Capture the cell that displays the provided text and extract its (x, y) central coordinate. 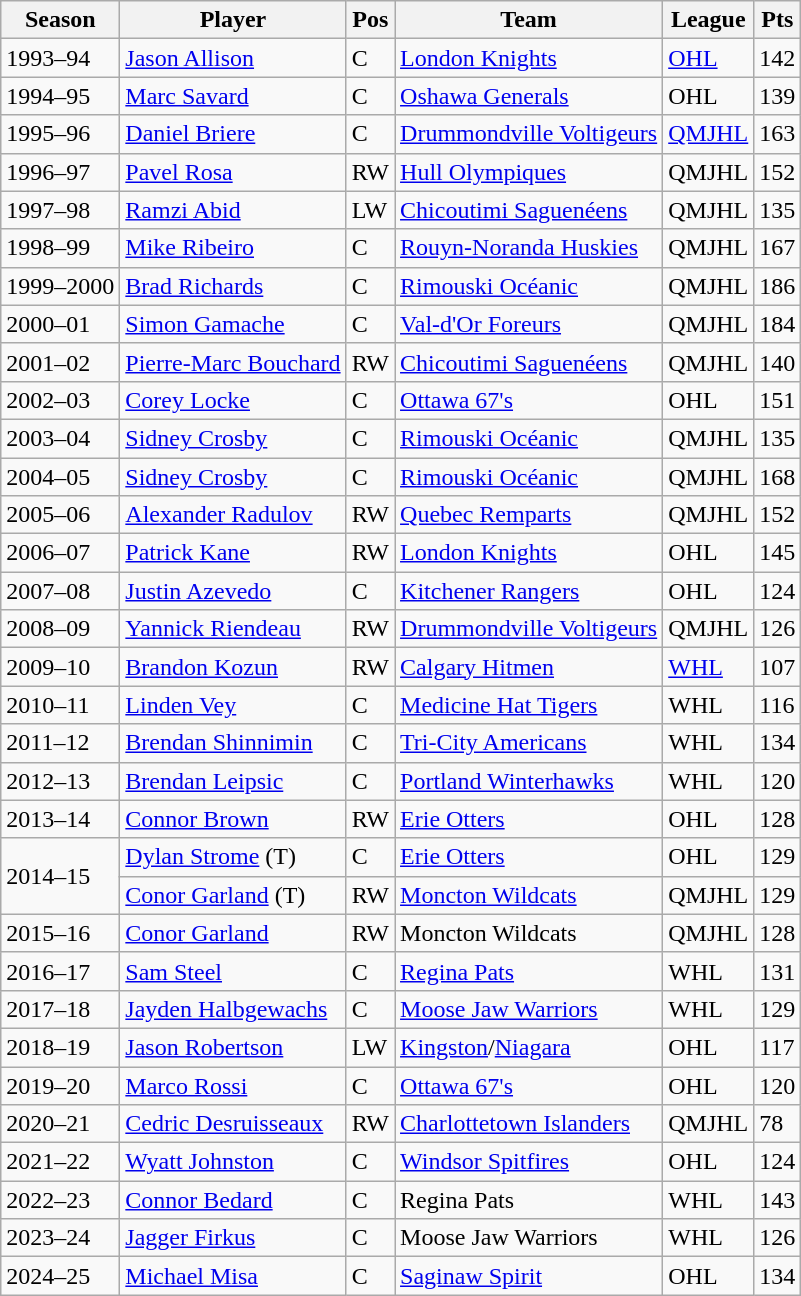
Mike Ribeiro (233, 248)
Patrick Kane (233, 553)
2008–09 (60, 629)
Simon Gamache (233, 324)
Kitchener Rangers (529, 591)
2024–25 (60, 1276)
Cedric Desruisseaux (233, 1124)
145 (778, 553)
Pos (370, 20)
Season (60, 20)
2021–22 (60, 1162)
2020–21 (60, 1124)
139 (778, 96)
Tri-City Americans (529, 743)
Team (529, 20)
Brad Richards (233, 286)
Justin Azevedo (233, 591)
2006–07 (60, 553)
167 (778, 248)
Sam Steel (233, 971)
184 (778, 324)
Medicine Hat Tigers (529, 705)
168 (778, 477)
Pts (778, 20)
Jason Robertson (233, 1047)
143 (778, 1200)
2017–18 (60, 1009)
Portland Winterhawks (529, 781)
2023–24 (60, 1238)
2016–17 (60, 971)
Quebec Remparts (529, 515)
2019–20 (60, 1085)
2011–12 (60, 743)
Windsor Spitfires (529, 1162)
Marco Rossi (233, 1085)
107 (778, 667)
140 (778, 362)
1996–97 (60, 172)
2014–15 (60, 876)
2000–01 (60, 324)
2002–03 (60, 400)
League (708, 20)
Pavel Rosa (233, 172)
Michael Misa (233, 1276)
2004–05 (60, 477)
78 (778, 1124)
2013–14 (60, 819)
131 (778, 971)
Brandon Kozun (233, 667)
Conor Garland (T) (233, 895)
Rouyn-Noranda Huskies (529, 248)
1998–99 (60, 248)
163 (778, 134)
Marc Savard (233, 96)
Ramzi Abid (233, 210)
2022–23 (60, 1200)
1995–96 (60, 134)
2009–10 (60, 667)
2018–19 (60, 1047)
Brendan Leipsic (233, 781)
Hull Olympiques (529, 172)
Corey Locke (233, 400)
142 (778, 58)
1993–94 (60, 58)
Saginaw Spirit (529, 1276)
2015–16 (60, 933)
1994–95 (60, 96)
Oshawa Generals (529, 96)
151 (778, 400)
Charlottetown Islanders (529, 1124)
Val-d'Or Foreurs (529, 324)
Linden Vey (233, 705)
Yannick Riendeau (233, 629)
Kingston/Niagara (529, 1047)
Brendan Shinnimin (233, 743)
Jagger Firkus (233, 1238)
2005–06 (60, 515)
2012–13 (60, 781)
2001–02 (60, 362)
2003–04 (60, 438)
Connor Brown (233, 819)
Connor Bedard (233, 1200)
Calgary Hitmen (529, 667)
116 (778, 705)
Jayden Halbgewachs (233, 1009)
2007–08 (60, 591)
Pierre-Marc Bouchard (233, 362)
Jason Allison (233, 58)
Daniel Briere (233, 134)
2010–11 (60, 705)
Player (233, 20)
Conor Garland (233, 933)
Alexander Radulov (233, 515)
1997–98 (60, 210)
1999–2000 (60, 286)
Wyatt Johnston (233, 1162)
186 (778, 286)
Dylan Strome (T) (233, 857)
117 (778, 1047)
